Identify which cell holds the provided text, then report its (X, Y) central coordinate. 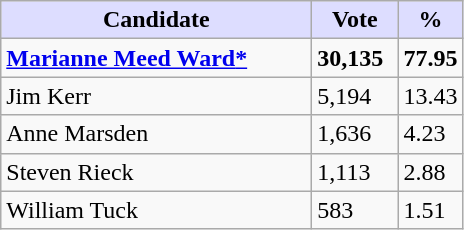
Anne Marsden (156, 134)
Jim Kerr (156, 96)
4.23 (430, 134)
2.88 (430, 172)
1.51 (430, 210)
% (430, 20)
77.95 (430, 58)
13.43 (430, 96)
Candidate (156, 20)
1,113 (355, 172)
Marianne Meed Ward* (156, 58)
1,636 (355, 134)
5,194 (355, 96)
Vote (355, 20)
30,135 (355, 58)
Steven Rieck (156, 172)
583 (355, 210)
William Tuck (156, 210)
